Find where the given text appears and provide that cell's center as (x, y) coordinate. 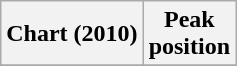
Peakposition (189, 34)
Chart (2010) (72, 34)
